For the text-containing cell, return its midpoint in [x, y] coordinate format. 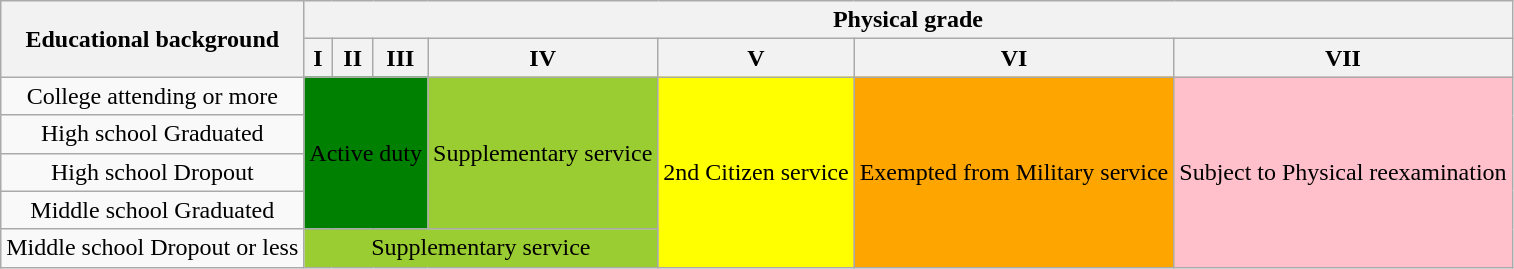
VI [1014, 58]
II [352, 58]
Middle school Dropout or less [152, 248]
V [756, 58]
Educational background [152, 39]
Subject to Physical reexamination [1343, 172]
Active duty [366, 153]
Exempted from Military service [1014, 172]
III [400, 58]
I [318, 58]
IV [543, 58]
Middle school Graduated [152, 210]
2nd Citizen service [756, 172]
High school Dropout [152, 172]
College attending or more [152, 96]
High school Graduated [152, 134]
VII [1343, 58]
Physical grade [908, 20]
